Provide the (X, Y) coordinate of the cell's center where the given text is located.  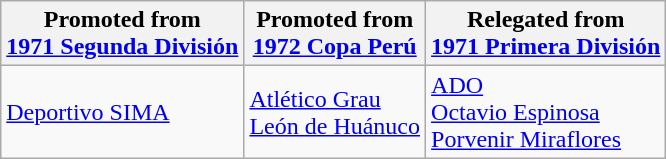
ADO Octavio Espinosa Porvenir Miraflores (546, 112)
Relegated from1971 Primera División (546, 34)
Promoted from1972 Copa Perú (335, 34)
Promoted from1971 Segunda División (122, 34)
Deportivo SIMA (122, 112)
Atlético Grau León de Huánuco (335, 112)
